Pinpoint the cell where the given text exists, returning its (x, y) midpoint coordinate. 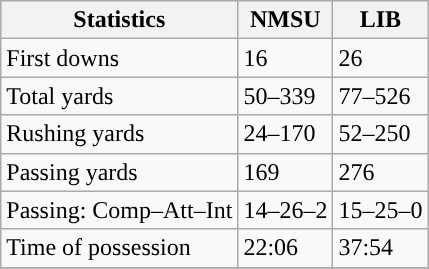
14–26–2 (286, 210)
First downs (120, 58)
16 (286, 58)
15–25–0 (380, 210)
169 (286, 172)
37:54 (380, 248)
Passing: Comp–Att–Int (120, 210)
50–339 (286, 96)
Passing yards (120, 172)
77–526 (380, 96)
NMSU (286, 20)
Rushing yards (120, 134)
276 (380, 172)
22:06 (286, 248)
LIB (380, 20)
52–250 (380, 134)
24–170 (286, 134)
26 (380, 58)
Time of possession (120, 248)
Statistics (120, 20)
Total yards (120, 96)
